Pinpoint the cell where the given text exists, returning its (X, Y) midpoint coordinate. 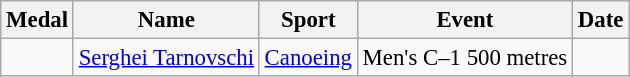
Men's C–1 500 metres (464, 58)
Serghei Tarnovschi (166, 58)
Event (464, 20)
Date (601, 20)
Sport (308, 20)
Medal (38, 20)
Canoeing (308, 58)
Name (166, 20)
